Capture the cell that displays the provided text and extract its [x, y] central coordinate. 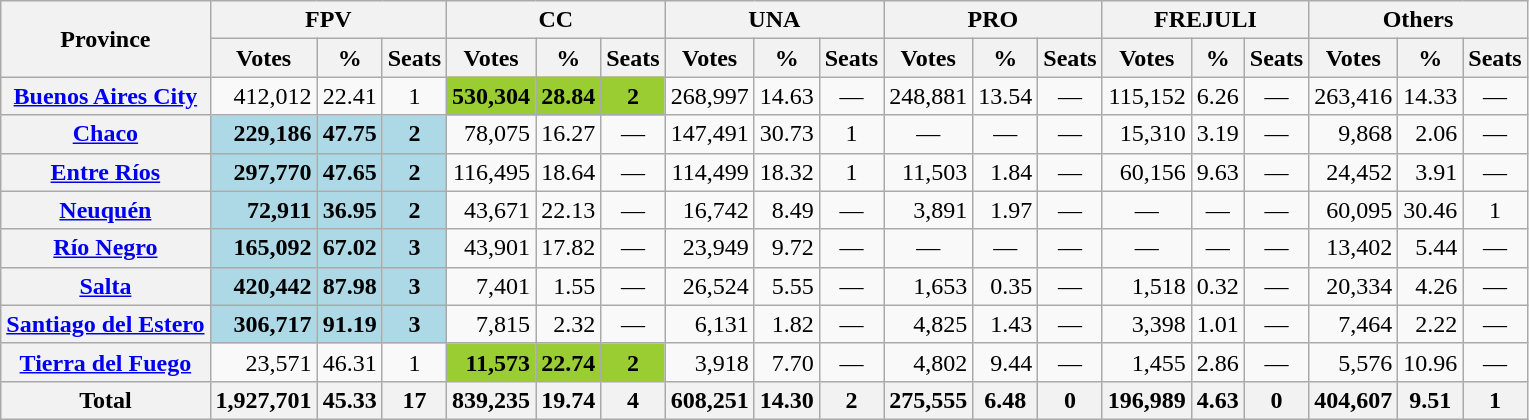
Total [106, 400]
839,235 [492, 400]
FREJULI [1206, 20]
0.32 [1218, 286]
404,607 [1354, 400]
3,918 [710, 362]
9.63 [1218, 172]
7,401 [492, 286]
5.44 [1430, 248]
24,452 [1354, 172]
0.35 [1006, 286]
Entre Ríos [106, 172]
4.26 [1430, 286]
17.82 [568, 248]
1.55 [568, 286]
147,491 [710, 134]
28.84 [568, 96]
23,949 [710, 248]
20,334 [1354, 286]
306,717 [264, 324]
4.63 [1218, 400]
19.74 [568, 400]
9.51 [1430, 400]
Tierra del Fuego [106, 362]
6.26 [1218, 96]
297,770 [264, 172]
16.27 [568, 134]
420,442 [264, 286]
Salta [106, 286]
4,802 [928, 362]
9.72 [786, 248]
47.75 [350, 134]
Province [106, 39]
87.98 [350, 286]
608,251 [710, 400]
Buenos Aires City [106, 96]
14.30 [786, 400]
Others [1418, 20]
275,555 [928, 400]
2.06 [1430, 134]
1.43 [1006, 324]
412,012 [264, 96]
14.63 [786, 96]
5.55 [786, 286]
FPV [328, 20]
Chaco [106, 134]
6,131 [710, 324]
60,095 [1354, 210]
11,503 [928, 172]
13.54 [1006, 96]
Neuquén [106, 210]
45.33 [350, 400]
248,881 [928, 96]
67.02 [350, 248]
43,901 [492, 248]
Santiago del Estero [106, 324]
165,092 [264, 248]
196,989 [1146, 400]
43,671 [492, 210]
9.44 [1006, 362]
30.73 [786, 134]
3,398 [1146, 324]
15,310 [1146, 134]
4 [633, 400]
17 [414, 400]
22.74 [568, 362]
116,495 [492, 172]
2.32 [568, 324]
1,518 [1146, 286]
1,455 [1146, 362]
18.64 [568, 172]
115,152 [1146, 96]
7,464 [1354, 324]
3,891 [928, 210]
72,911 [264, 210]
9,868 [1354, 134]
13,402 [1354, 248]
Río Negro [106, 248]
1,653 [928, 286]
229,186 [264, 134]
10.96 [1430, 362]
26,524 [710, 286]
11,573 [492, 362]
1.97 [1006, 210]
36.95 [350, 210]
UNA [774, 20]
78,075 [492, 134]
60,156 [1146, 172]
530,304 [492, 96]
268,997 [710, 96]
1,927,701 [264, 400]
46.31 [350, 362]
47.65 [350, 172]
CC [556, 20]
3.19 [1218, 134]
18.32 [786, 172]
6.48 [1006, 400]
7.70 [786, 362]
1.82 [786, 324]
14.33 [1430, 96]
114,499 [710, 172]
3.91 [1430, 172]
2.22 [1430, 324]
22.41 [350, 96]
4,825 [928, 324]
5,576 [1354, 362]
91.19 [350, 324]
30.46 [1430, 210]
16,742 [710, 210]
7,815 [492, 324]
8.49 [786, 210]
1.84 [1006, 172]
1.01 [1218, 324]
2.86 [1218, 362]
PRO [994, 20]
22.13 [568, 210]
23,571 [264, 362]
263,416 [1354, 96]
